Scan for the cell matching the given text and deliver its [x, y] coordinate at center. 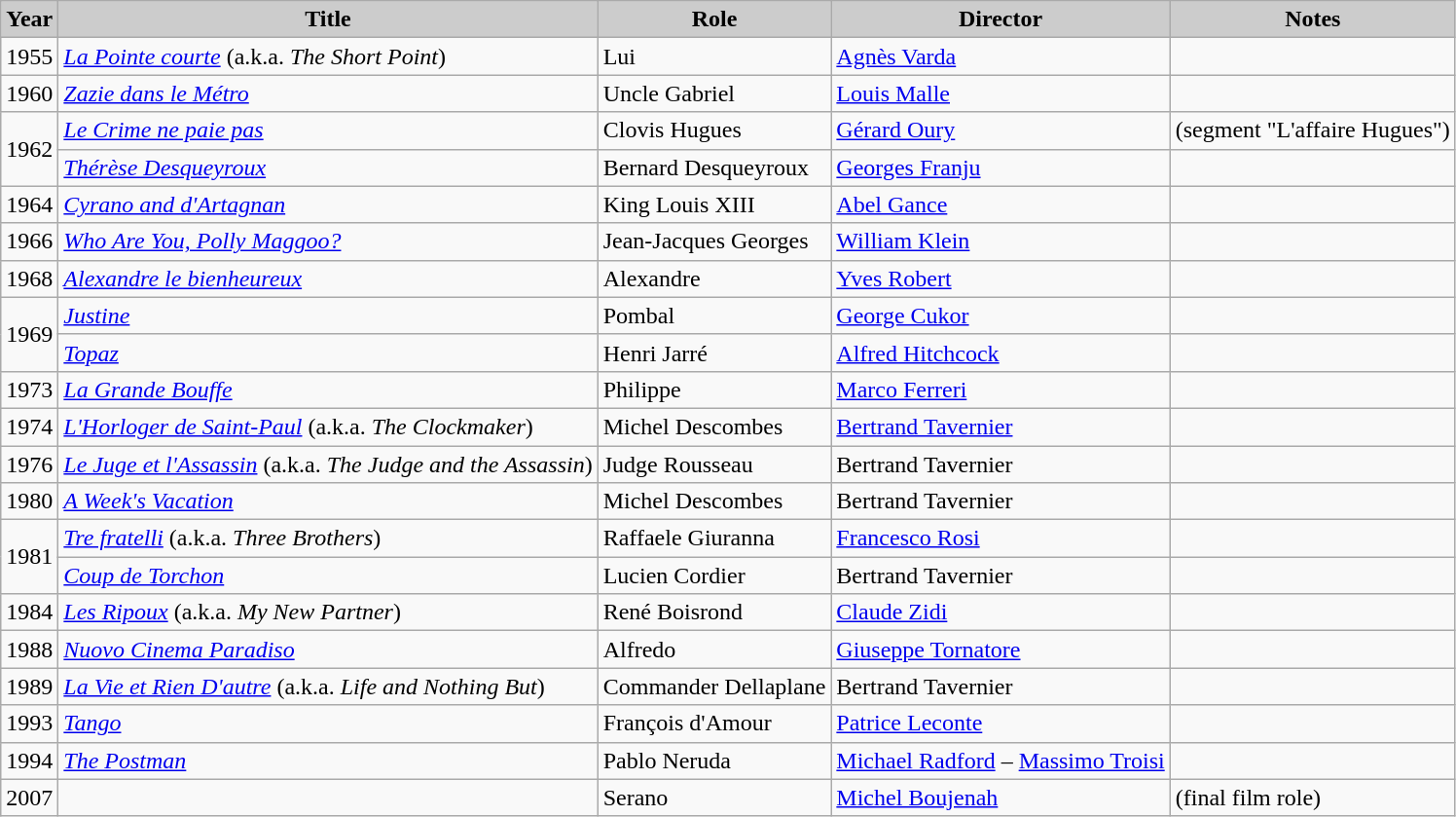
Agnès Varda [1001, 56]
Justine [328, 316]
Judge Rousseau [714, 464]
1981 [29, 557]
Coup de Torchon [328, 576]
Louis Malle [1001, 93]
1980 [29, 501]
1955 [29, 56]
Marco Ferreri [1001, 390]
1993 [29, 724]
(final film role) [1312, 798]
Bernard Desqueyroux [714, 167]
1966 [29, 241]
George Cukor [1001, 316]
Role [714, 19]
Title [328, 19]
Gérard Oury [1001, 130]
Giuseppe Tornatore [1001, 650]
Year [29, 19]
1976 [29, 464]
Patrice Leconte [1001, 724]
1989 [29, 687]
Abel Gance [1001, 204]
Nuovo Cinema Paradiso [328, 650]
Alexandre le bienheureux [328, 279]
1988 [29, 650]
1974 [29, 427]
King Louis XIII [714, 204]
Clovis Hugues [714, 130]
Who Are You, Polly Maggoo? [328, 241]
Claude Zidi [1001, 613]
A Week's Vacation [328, 501]
Uncle Gabriel [714, 93]
Notes [1312, 19]
Director [1001, 19]
Commander Dellaplane [714, 687]
René Boisrond [714, 613]
1973 [29, 390]
Cyrano and d'Artagnan [328, 204]
1960 [29, 93]
Thérèse Desqueyroux [328, 167]
François d'Amour [714, 724]
William Klein [1001, 241]
Yves Robert [1001, 279]
Les Ripoux (a.k.a. My New Partner) [328, 613]
Henri Jarré [714, 353]
Le Juge et l'Assassin (a.k.a. The Judge and the Assassin) [328, 464]
Le Crime ne paie pas [328, 130]
Lucien Cordier [714, 576]
Lui [714, 56]
Alexandre [714, 279]
Tango [328, 724]
Tre fratelli (a.k.a. Three Brothers) [328, 538]
(segment "L'affaire Hugues") [1312, 130]
1994 [29, 761]
Michael Radford – Massimo Troisi [1001, 761]
1984 [29, 613]
Jean-Jacques Georges [714, 241]
Raffaele Giuranna [714, 538]
La Pointe courte (a.k.a. The Short Point) [328, 56]
Francesco Rosi [1001, 538]
Alfredo [714, 650]
Zazie dans le Métro [328, 93]
Georges Franju [1001, 167]
La Grande Bouffe [328, 390]
Pablo Neruda [714, 761]
The Postman [328, 761]
Topaz [328, 353]
Serano [714, 798]
La Vie et Rien D'autre (a.k.a. Life and Nothing But) [328, 687]
Philippe [714, 390]
1969 [29, 334]
1964 [29, 204]
1968 [29, 279]
Michel Boujenah [1001, 798]
2007 [29, 798]
Pombal [714, 316]
1962 [29, 149]
L'Horloger de Saint-Paul (a.k.a. The Clockmaker) [328, 427]
Alfred Hitchcock [1001, 353]
